Provide the [X, Y] coordinate of the cell's center where the given text is located.  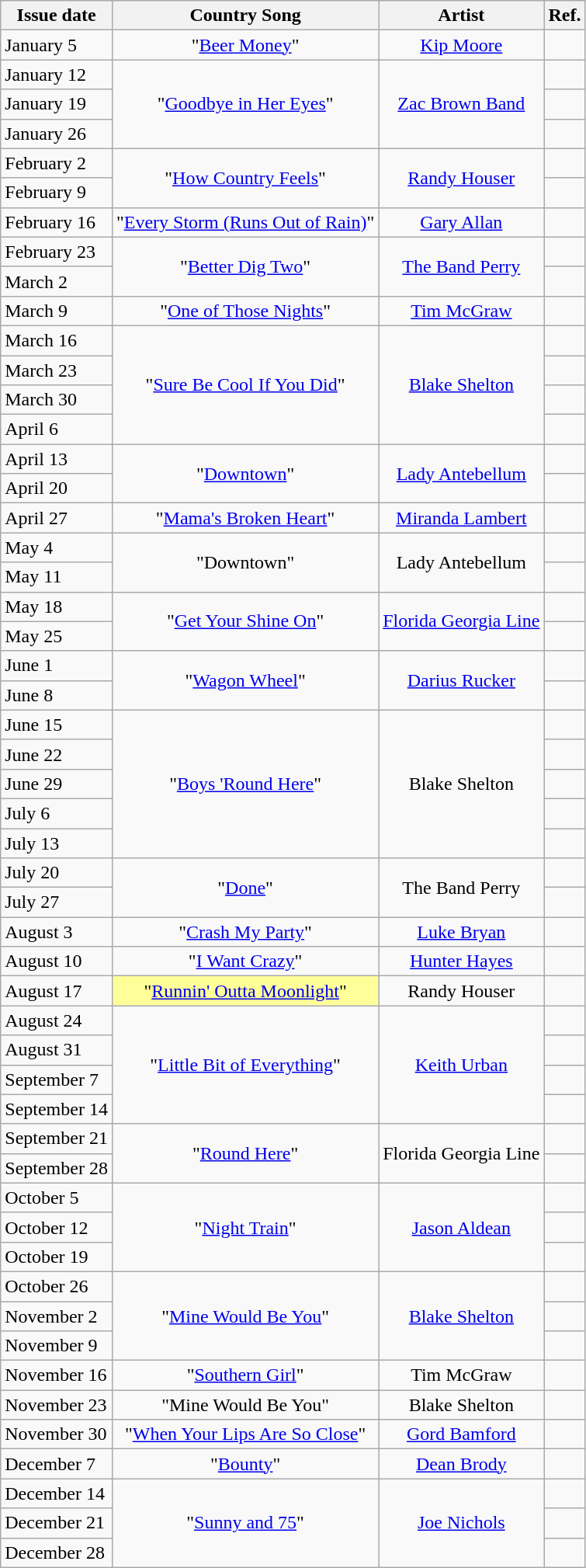
September 28 [57, 1168]
May 11 [57, 577]
January 26 [57, 134]
January 5 [57, 45]
November 9 [57, 1346]
"Crash My Party" [245, 932]
November 2 [57, 1316]
"How Country Feels" [245, 178]
Gord Bamford [461, 1434]
"Get Your Shine On" [245, 621]
Gary Allan [461, 222]
December 7 [57, 1464]
Joe Nichols [461, 1523]
Jason Aldean [461, 1227]
November 16 [57, 1375]
January 12 [57, 75]
February 23 [57, 252]
April 6 [57, 429]
March 9 [57, 311]
March 2 [57, 281]
January 19 [57, 104]
October 5 [57, 1198]
Ref. [565, 16]
October 26 [57, 1286]
September 21 [57, 1139]
July 6 [57, 813]
August 10 [57, 961]
March 30 [57, 400]
April 20 [57, 488]
August 24 [57, 1020]
July 20 [57, 873]
April 27 [57, 518]
February 16 [57, 222]
Country Song [245, 16]
Issue date [57, 16]
Luke Bryan [461, 932]
Hunter Hayes [461, 961]
"One of Those Nights" [245, 311]
"Better Dig Two" [245, 266]
September 7 [57, 1080]
June 15 [57, 725]
"Southern Girl" [245, 1375]
"Runnin' Outta Moonlight" [245, 991]
"Boys 'Round Here" [245, 784]
"When Your Lips Are So Close" [245, 1434]
March 16 [57, 340]
June 22 [57, 754]
March 23 [57, 370]
"Done" [245, 888]
February 2 [57, 163]
September 14 [57, 1109]
June 8 [57, 695]
December 14 [57, 1493]
December 28 [57, 1552]
August 17 [57, 991]
July 13 [57, 843]
June 29 [57, 784]
May 18 [57, 607]
"I Want Crazy" [245, 961]
"Sure Be Cool If You Did" [245, 384]
July 27 [57, 902]
Kip Moore [461, 45]
February 9 [57, 193]
Miranda Lambert [461, 518]
"Round Here" [245, 1153]
"Sunny and 75" [245, 1523]
Keith Urban [461, 1065]
"Beer Money" [245, 45]
"Little Bit of Everything" [245, 1065]
"Bounty" [245, 1464]
May 25 [57, 636]
"Mama's Broken Heart" [245, 518]
May 4 [57, 548]
Darius Rucker [461, 680]
December 21 [57, 1523]
"Night Train" [245, 1227]
August 3 [57, 932]
November 30 [57, 1434]
June 1 [57, 666]
August 31 [57, 1050]
"Goodbye in Her Eyes" [245, 104]
Artist [461, 16]
April 13 [57, 459]
Zac Brown Band [461, 104]
October 19 [57, 1257]
"Wagon Wheel" [245, 680]
October 12 [57, 1227]
Dean Brody [461, 1464]
"Every Storm (Runs Out of Rain)" [245, 222]
November 23 [57, 1405]
